Scan for the cell matching the given text and deliver its [X, Y] coordinate at center. 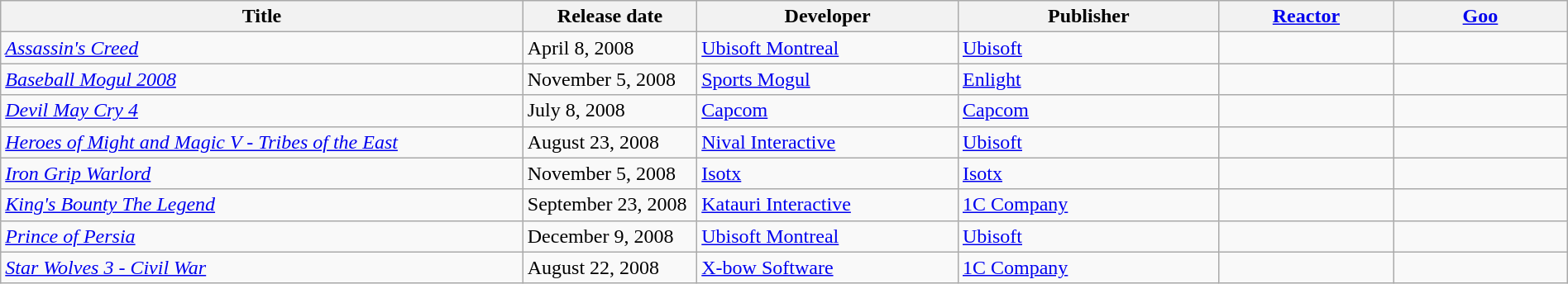
August 23, 2008 [610, 142]
Prince of Persia [262, 236]
December 9, 2008 [610, 236]
Baseball Mogul 2008 [262, 79]
Heroes of Might and Magic V - Tribes of the East [262, 142]
Reactor [1306, 17]
Iron Grip Warlord [262, 173]
September 23, 2008 [610, 205]
Katauri Interactive [828, 205]
Release date [610, 17]
Goo [1480, 17]
Devil May Cry 4 [262, 111]
Enlight [1088, 79]
X-bow Software [828, 267]
Title [262, 17]
Star Wolves 3 - Civil War [262, 267]
Nival Interactive [828, 142]
July 8, 2008 [610, 111]
Assassin's Creed [262, 48]
August 22, 2008 [610, 267]
King's Bounty The Legend [262, 205]
Developer [828, 17]
April 8, 2008 [610, 48]
Sports Mogul [828, 79]
Publisher [1088, 17]
